For the text-containing cell, return its midpoint in [X, Y] coordinate format. 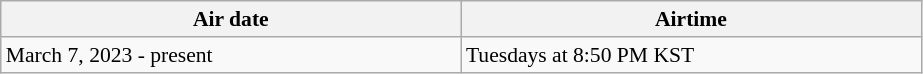
Airtime [691, 19]
Air date [231, 19]
Tuesdays at 8:50 PM KST [691, 55]
March 7, 2023 - present [231, 55]
